Detect which cell encompasses the target text, then output its [x, y] center coordinate. 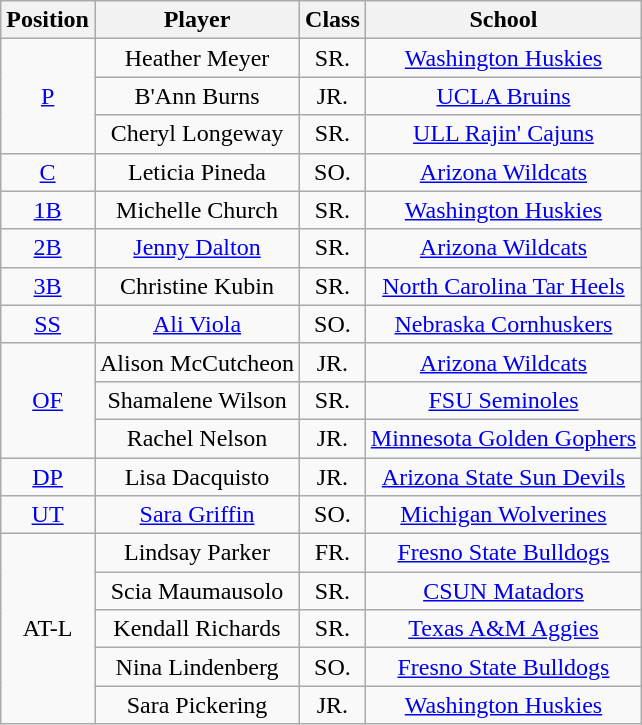
UCLA Bruins [503, 96]
1B [48, 210]
Rachel Nelson [196, 438]
Lisa Dacquisto [196, 477]
Sara Pickering [196, 705]
CSUN Matadors [503, 591]
Michelle Church [196, 210]
Nina Lindenberg [196, 667]
Shamalene Wilson [196, 400]
Scia Maumausolo [196, 591]
AT-L [48, 629]
FR. [333, 553]
Position [48, 20]
Nebraska Cornhuskers [503, 324]
Heather Meyer [196, 58]
Sara Griffin [196, 515]
Cheryl Longeway [196, 134]
Michigan Wolverines [503, 515]
School [503, 20]
Minnesota Golden Gophers [503, 438]
2B [48, 248]
C [48, 172]
3B [48, 286]
Leticia Pineda [196, 172]
Alison McCutcheon [196, 362]
Arizona State Sun Devils [503, 477]
Class [333, 20]
Ali Viola [196, 324]
Christine Kubin [196, 286]
FSU Seminoles [503, 400]
Kendall Richards [196, 629]
Texas A&M Aggies [503, 629]
DP [48, 477]
UT [48, 515]
ULL Rajin' Cajuns [503, 134]
North Carolina Tar Heels [503, 286]
B'Ann Burns [196, 96]
Lindsay Parker [196, 553]
Jenny Dalton [196, 248]
SS [48, 324]
Player [196, 20]
OF [48, 400]
P [48, 96]
